Detect which cell encompasses the target text, then output its (x, y) center coordinate. 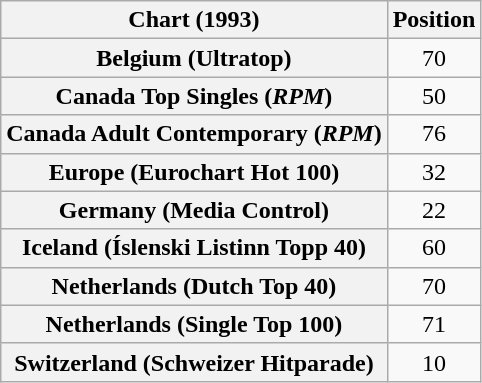
Europe (Eurochart Hot 100) (194, 172)
76 (434, 134)
Chart (1993) (194, 20)
Switzerland (Schweizer Hitparade) (194, 362)
60 (434, 248)
Iceland (Íslenski Listinn Topp 40) (194, 248)
50 (434, 96)
Belgium (Ultratop) (194, 58)
Position (434, 20)
Canada Adult Contemporary (RPM) (194, 134)
Netherlands (Single Top 100) (194, 324)
Netherlands (Dutch Top 40) (194, 286)
10 (434, 362)
71 (434, 324)
Germany (Media Control) (194, 210)
Canada Top Singles (RPM) (194, 96)
22 (434, 210)
32 (434, 172)
